Find where the given text appears and provide that cell's center as [X, Y] coordinate. 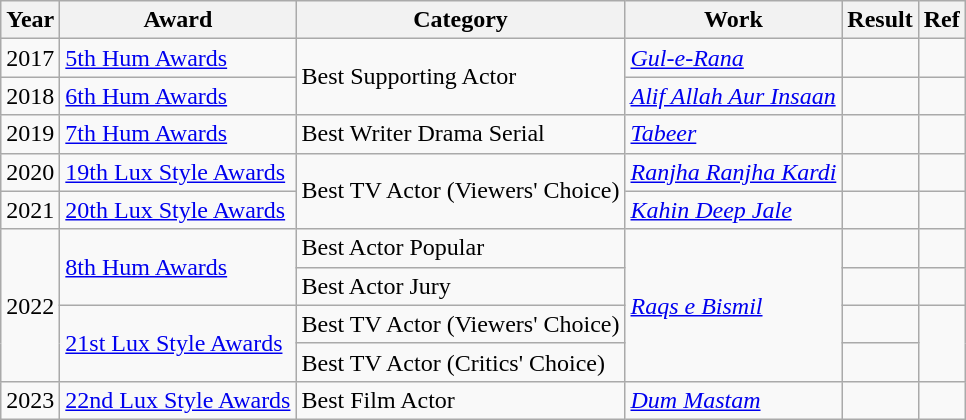
Year [30, 20]
Dum Mastam [734, 400]
Best Writer Drama Serial [460, 134]
Alif Allah Aur Insaan [734, 96]
2018 [30, 96]
2020 [30, 172]
Work [734, 20]
Best Actor Popular [460, 248]
Tabeer [734, 134]
Award [178, 20]
Ranjha Ranjha Kardi [734, 172]
2021 [30, 210]
Gul-e-Rana [734, 58]
Ref [942, 20]
Best Film Actor [460, 400]
5th Hum Awards [178, 58]
Best Actor Jury [460, 286]
2019 [30, 134]
8th Hum Awards [178, 267]
Result [880, 20]
2022 [30, 305]
2023 [30, 400]
21st Lux Style Awards [178, 343]
19th Lux Style Awards [178, 172]
Best TV Actor (Critics' Choice) [460, 362]
22nd Lux Style Awards [178, 400]
20th Lux Style Awards [178, 210]
Best Supporting Actor [460, 77]
2017 [30, 58]
Kahin Deep Jale [734, 210]
Category [460, 20]
6th Hum Awards [178, 96]
7th Hum Awards [178, 134]
Raqs e Bismil [734, 305]
